Identify which cell holds the provided text, then report its [X, Y] central coordinate. 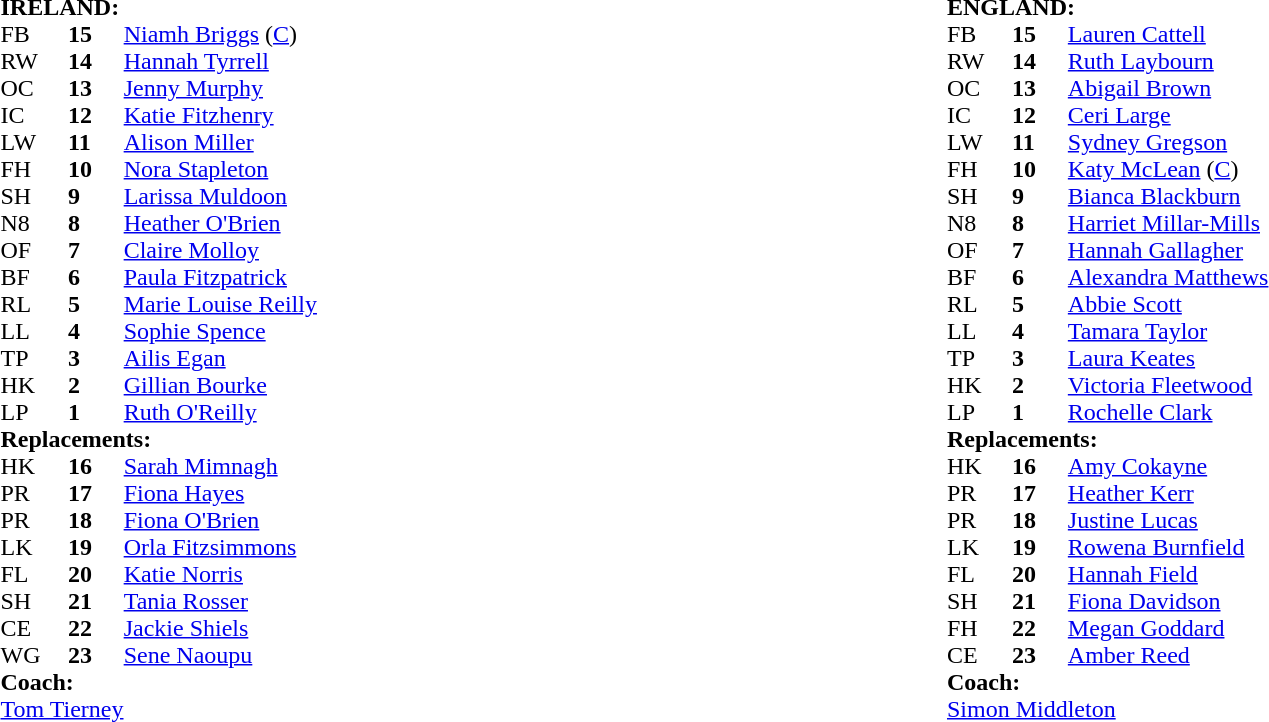
Ruth O'Reilly [328, 412]
Ailis Egan [328, 358]
Tania Rosser [328, 602]
Heather O'Brien [328, 224]
Larissa Muldoon [328, 196]
Orla Fitzsimmons [328, 548]
Alison Miller [328, 142]
Nora Stapleton [328, 170]
Claire Molloy [328, 250]
Sarah Mimnagh [328, 466]
Gillian Bourke [328, 386]
Paula Fitzpatrick [328, 278]
Jackie Shiels [328, 628]
Coach: [470, 682]
WG [34, 656]
Katie Fitzhenry [328, 116]
Fiona O'Brien [328, 520]
Sene Naoupu [328, 656]
Niamh Briggs (C) [328, 34]
Jenny Murphy [328, 88]
Replacements: [470, 440]
Katie Norris [328, 574]
Hannah Tyrrell [328, 62]
Sophie Spence [328, 332]
Marie Louise Reilly [328, 304]
Fiona Hayes [328, 494]
